For the text-containing cell, return its midpoint in (x, y) coordinate format. 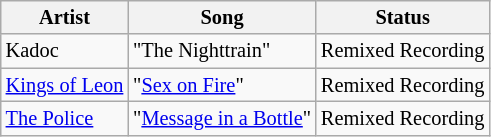
Status (402, 17)
Kadoc (64, 51)
Artist (64, 17)
"The Nighttrain" (222, 51)
Song (222, 17)
"Message in a Bottle" (222, 118)
Kings of Leon (64, 85)
The Police (64, 118)
"Sex on Fire" (222, 85)
